Return [x, y] of the center of cell containing provided text 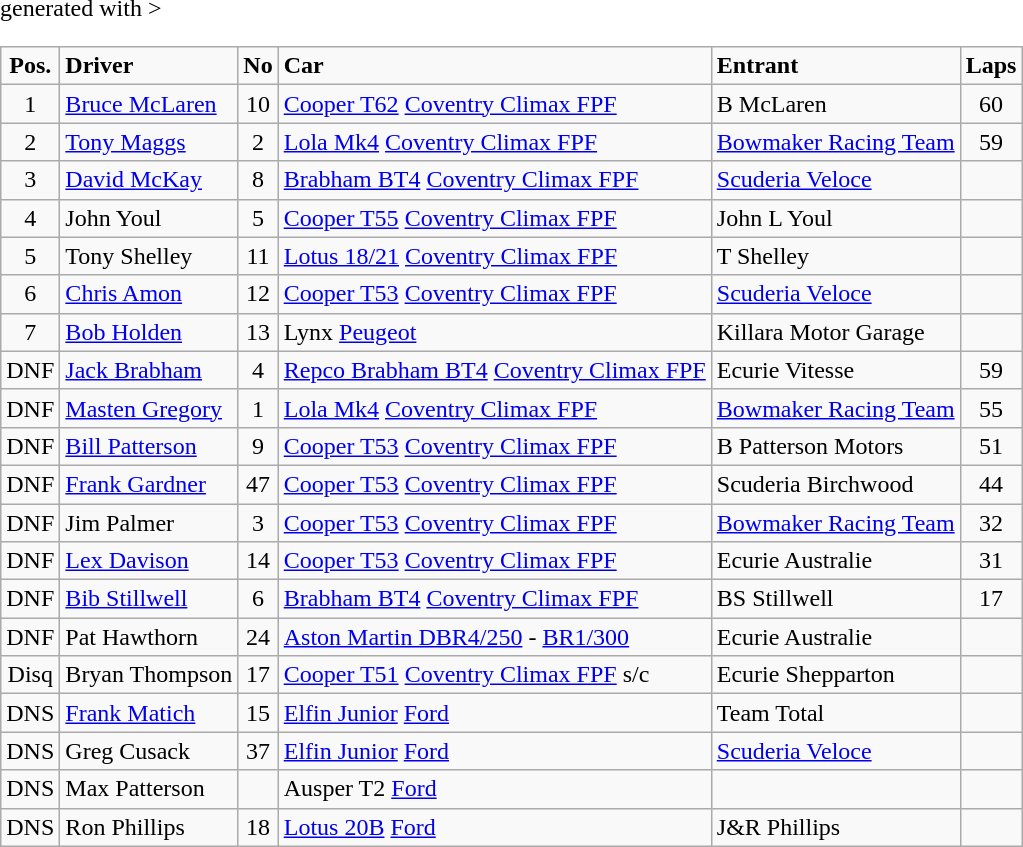
60 [991, 104]
8 [258, 180]
T Shelley [836, 256]
7 [30, 332]
Jim Palmer [149, 523]
Bryan Thompson [149, 675]
B Patterson Motors [836, 446]
Scuderia Birchwood [836, 484]
24 [258, 637]
11 [258, 256]
Killara Motor Garage [836, 332]
Tony Shelley [149, 256]
Ausper T2 Ford [494, 789]
B McLaren [836, 104]
Repco Brabham BT4 Coventry Climax FPF [494, 370]
Driver [149, 66]
Lex Davison [149, 561]
Lotus 20B Ford [494, 827]
Entrant [836, 66]
9 [258, 446]
Tony Maggs [149, 142]
Ecurie Shepparton [836, 675]
Masten Gregory [149, 408]
Team Total [836, 713]
44 [991, 484]
Laps [991, 66]
John L Youl [836, 218]
Frank Gardner [149, 484]
Greg Cusack [149, 751]
55 [991, 408]
32 [991, 523]
15 [258, 713]
Jack Brabham [149, 370]
J&R Phillips [836, 827]
Ecurie Vitesse [836, 370]
Cooper T51 Coventry Climax FPF s/c [494, 675]
Car [494, 66]
10 [258, 104]
BS Stillwell [836, 599]
Cooper T55 Coventry Climax FPF [494, 218]
Cooper T62 Coventry Climax FPF [494, 104]
31 [991, 561]
Bob Holden [149, 332]
51 [991, 446]
Ron Phillips [149, 827]
47 [258, 484]
12 [258, 294]
Max Patterson [149, 789]
Bib Stillwell [149, 599]
Lynx Peugeot [494, 332]
37 [258, 751]
John Youl [149, 218]
David McKay [149, 180]
Bruce McLaren [149, 104]
Aston Martin DBR4/250 - BR1/300 [494, 637]
14 [258, 561]
Pat Hawthorn [149, 637]
Bill Patterson [149, 446]
13 [258, 332]
18 [258, 827]
No [258, 66]
Disq [30, 675]
Frank Matich [149, 713]
Lotus 18/21 Coventry Climax FPF [494, 256]
Pos. [30, 66]
Chris Amon [149, 294]
